Determine the (X, Y) coordinate at the center of the cell enclosing the given text.  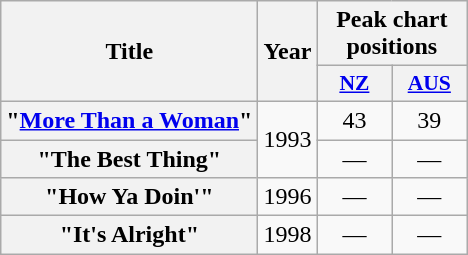
"The Best Thing" (130, 159)
1998 (288, 235)
"It's Alright" (130, 235)
Title (130, 52)
NZ (354, 84)
Year (288, 52)
1993 (288, 139)
39 (430, 120)
AUS (430, 84)
"How Ya Doin'" (130, 197)
43 (354, 120)
"More Than a Woman" (130, 120)
Peak chart positions (392, 34)
1996 (288, 197)
